Find where the given text appears and provide that cell's center as (X, Y) coordinate. 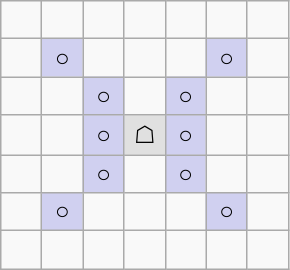
☖ (144, 135)
